Pinpoint the cell where the given text exists, returning its (X, Y) midpoint coordinate. 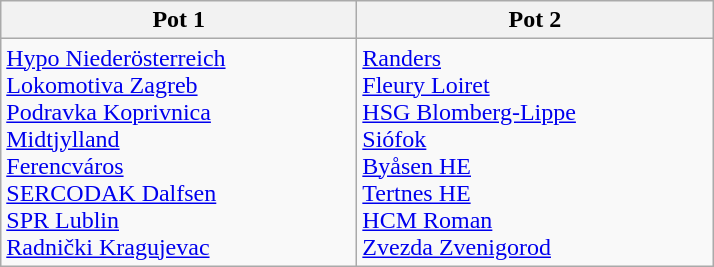
Pot 1 (179, 20)
Pot 2 (535, 20)
Hypo Niederösterreich Lokomotiva Zagreb Podravka Koprivnica Midtjylland Ferencváros SERCODAK Dalfsen SPR Lublin Radnički Kragujevac (179, 152)
Randers Fleury Loiret HSG Blomberg-Lippe Siófok Byåsen HE Tertnes HE HCM Roman Zvezda Zvenigorod (535, 152)
